Scan for the cell matching the given text and deliver its [X, Y] coordinate at center. 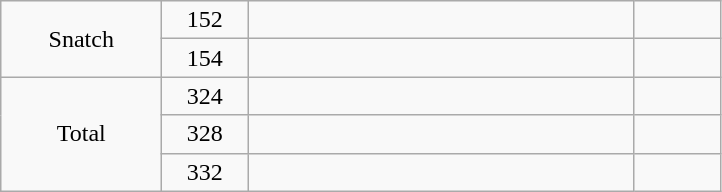
Snatch [82, 39]
154 [205, 58]
332 [205, 172]
Total [82, 134]
324 [205, 96]
328 [205, 134]
152 [205, 20]
